Pinpoint the cell where the given text exists, returning its [X, Y] midpoint coordinate. 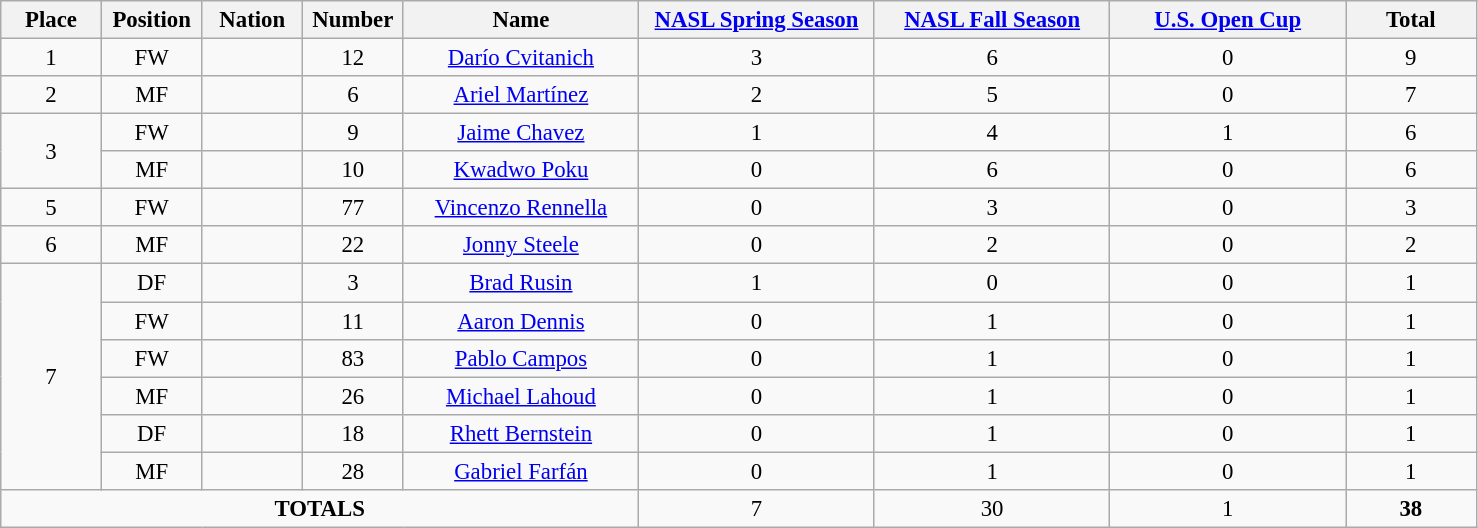
22 [354, 245]
Number [354, 20]
38 [1412, 509]
Darío Cvitanich [521, 58]
30 [992, 509]
NASL Spring Season [757, 20]
28 [354, 471]
83 [354, 358]
NASL Fall Season [992, 20]
Pablo Campos [521, 358]
Jaime Chavez [521, 133]
18 [354, 433]
Position [152, 20]
Brad Rusin [521, 283]
Aaron Dennis [521, 321]
Nation [252, 20]
Rhett Bernstein [521, 433]
Michael Lahoud [521, 396]
Vincenzo Rennella [521, 208]
U.S. Open Cup [1228, 20]
Jonny Steele [521, 245]
11 [354, 321]
26 [354, 396]
10 [354, 170]
Kwadwo Poku [521, 170]
77 [354, 208]
Gabriel Farfán [521, 471]
Total [1412, 20]
4 [992, 133]
12 [354, 58]
Place [52, 20]
Ariel Martínez [521, 95]
Name [521, 20]
TOTALS [320, 509]
